Scan for the cell matching the given text and deliver its [x, y] coordinate at center. 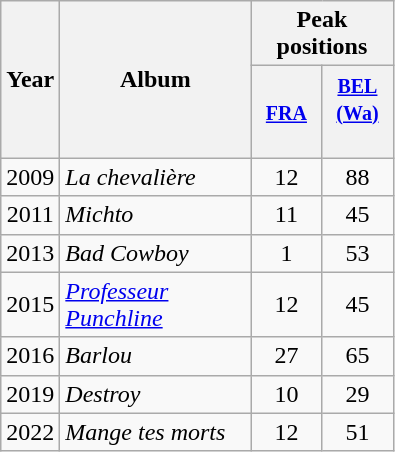
Destroy [156, 394]
Barlou [156, 356]
Album [156, 80]
2011 [30, 215]
65 [358, 356]
2015 [30, 304]
Bad Cowboy [156, 253]
2009 [30, 177]
Michto [156, 215]
FRA [286, 112]
1 [286, 253]
53 [358, 253]
51 [358, 432]
2019 [30, 394]
27 [286, 356]
2022 [30, 432]
2016 [30, 356]
Year [30, 80]
88 [358, 177]
11 [286, 215]
2013 [30, 253]
Mange tes morts [156, 432]
10 [286, 394]
BEL (Wa) [358, 112]
Peak positions [322, 34]
La chevalière [156, 177]
29 [358, 394]
Professeur Punchline [156, 304]
